Capture the cell that displays the provided text and extract its (x, y) central coordinate. 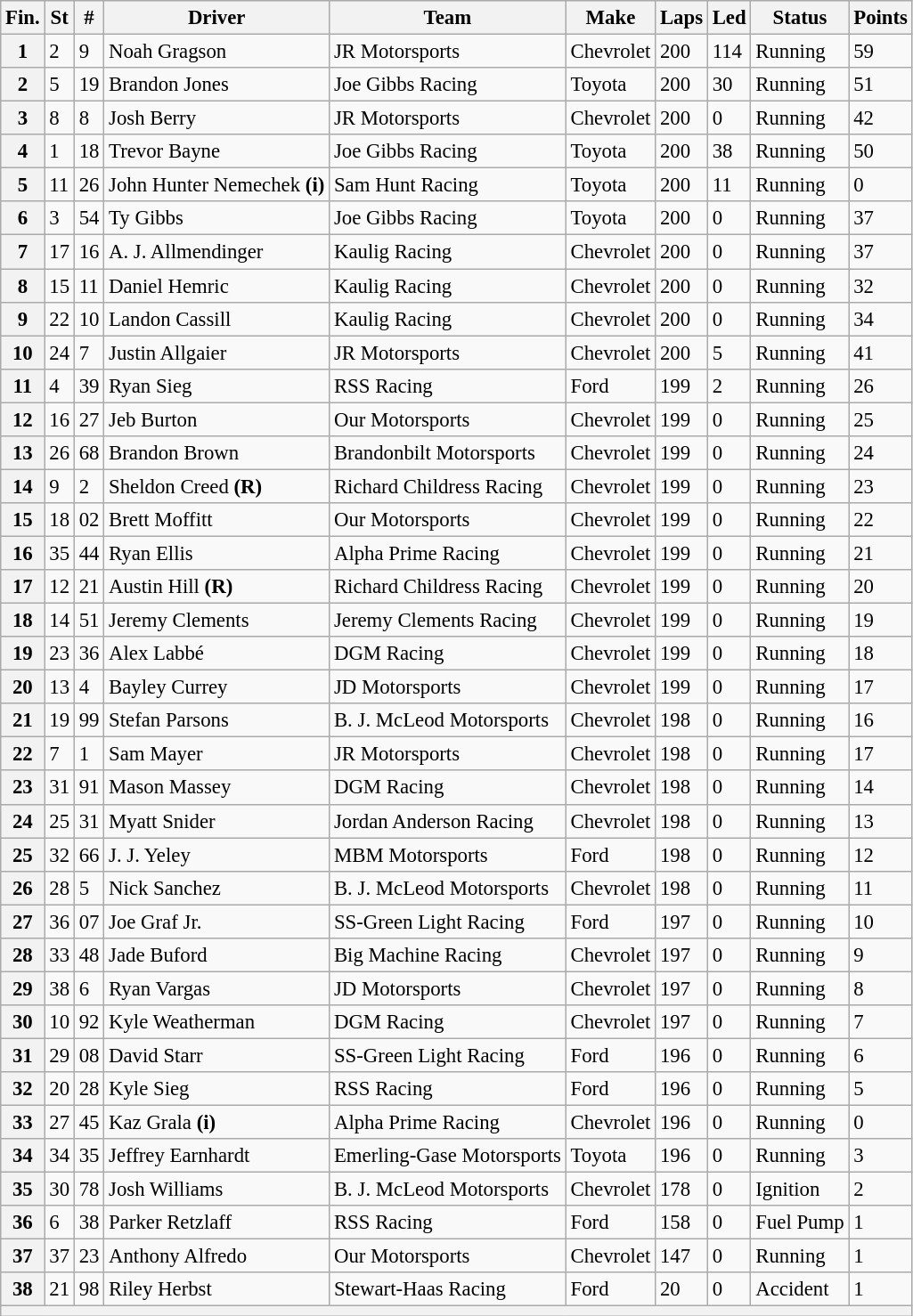
Bayley Currey (217, 687)
Ryan Sieg (217, 386)
Jade Buford (217, 955)
78 (89, 1190)
Kyle Weatherman (217, 1022)
45 (89, 1123)
41 (880, 353)
54 (89, 218)
David Starr (217, 1055)
Mason Massey (217, 788)
Jeffrey Earnhardt (217, 1156)
Fuel Pump (800, 1223)
158 (682, 1223)
J. J. Yeley (217, 855)
Sam Hunt Racing (448, 185)
Austin Hill (R) (217, 587)
Stewart-Haas Racing (448, 1290)
Emerling-Gase Motorsports (448, 1156)
Accident (800, 1290)
44 (89, 553)
John Hunter Nemechek (i) (217, 185)
Nick Sanchez (217, 888)
Ryan Ellis (217, 553)
Kaz Grala (i) (217, 1123)
Noah Gragson (217, 52)
Landon Cassill (217, 319)
Stefan Parsons (217, 720)
Ty Gibbs (217, 218)
Daniel Hemric (217, 286)
Kyle Sieg (217, 1089)
Trevor Bayne (217, 151)
Brett Moffitt (217, 520)
07 (89, 922)
147 (682, 1256)
Justin Allgaier (217, 353)
Parker Retzlaff (217, 1223)
Jeremy Clements (217, 621)
92 (89, 1022)
Riley Herbst (217, 1290)
Driver (217, 18)
114 (729, 52)
Jeb Burton (217, 419)
98 (89, 1290)
Anthony Alfredo (217, 1256)
08 (89, 1055)
Brandon Jones (217, 85)
50 (880, 151)
St (59, 18)
42 (880, 118)
Points (880, 18)
# (89, 18)
Laps (682, 18)
MBM Motorsports (448, 855)
Led (729, 18)
Josh Berry (217, 118)
Brandon Brown (217, 453)
Joe Graf Jr. (217, 922)
Make (610, 18)
A. J. Allmendinger (217, 252)
48 (89, 955)
68 (89, 453)
Jeremy Clements Racing (448, 621)
178 (682, 1190)
Myatt Snider (217, 821)
Ignition (800, 1190)
Status (800, 18)
Jordan Anderson Racing (448, 821)
Big Machine Racing (448, 955)
Alex Labbé (217, 654)
Josh Williams (217, 1190)
02 (89, 520)
59 (880, 52)
Ryan Vargas (217, 988)
Fin. (23, 18)
Sheldon Creed (R) (217, 486)
Team (448, 18)
91 (89, 788)
66 (89, 855)
Brandonbilt Motorsports (448, 453)
39 (89, 386)
99 (89, 720)
Sam Mayer (217, 754)
